Return (x, y) of the center of cell containing provided text 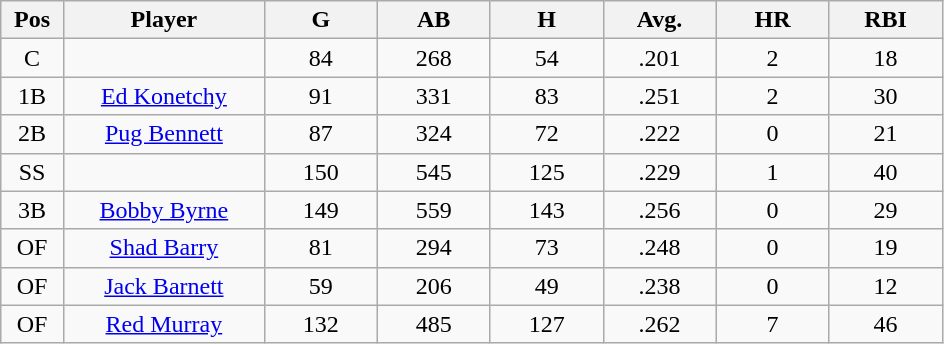
.238 (660, 286)
127 (546, 324)
54 (546, 58)
.229 (660, 172)
Jack Barnett (164, 286)
485 (434, 324)
559 (434, 210)
143 (546, 210)
150 (320, 172)
Ed Konetchy (164, 96)
Pos (32, 20)
Red Murray (164, 324)
125 (546, 172)
.262 (660, 324)
268 (434, 58)
149 (320, 210)
29 (886, 210)
3B (32, 210)
Pug Bennett (164, 134)
C (32, 58)
84 (320, 58)
49 (546, 286)
.251 (660, 96)
72 (546, 134)
206 (434, 286)
7 (772, 324)
545 (434, 172)
46 (886, 324)
1B (32, 96)
87 (320, 134)
2B (32, 134)
132 (320, 324)
.201 (660, 58)
Bobby Byrne (164, 210)
Shad Barry (164, 248)
SS (32, 172)
H (546, 20)
1 (772, 172)
40 (886, 172)
331 (434, 96)
G (320, 20)
RBI (886, 20)
294 (434, 248)
AB (434, 20)
73 (546, 248)
83 (546, 96)
.222 (660, 134)
91 (320, 96)
81 (320, 248)
Player (164, 20)
.248 (660, 248)
18 (886, 58)
59 (320, 286)
12 (886, 286)
Avg. (660, 20)
HR (772, 20)
30 (886, 96)
19 (886, 248)
324 (434, 134)
21 (886, 134)
.256 (660, 210)
